Extract the [X, Y] coordinate from the center of the cell holding the provided text.  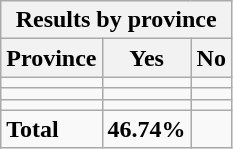
No [211, 58]
46.74% [146, 129]
Total [52, 129]
Province [52, 58]
Yes [146, 58]
Results by province [116, 20]
